Return (X, Y) of the center of cell containing provided text 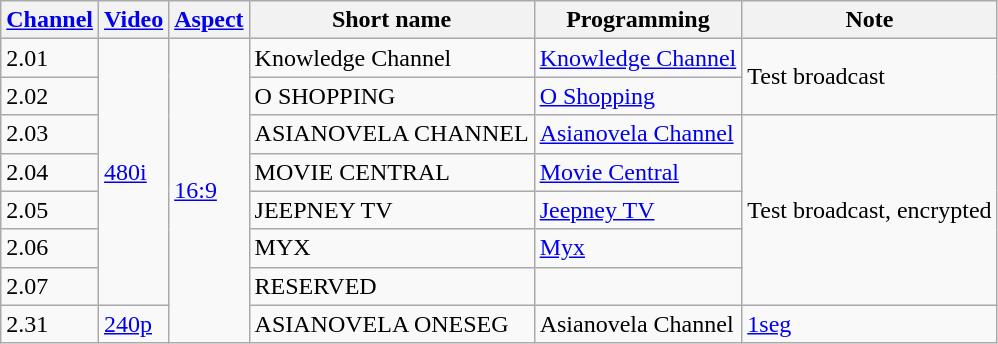
Programming (638, 20)
2.04 (50, 172)
ASIANOVELA ONESEG (392, 324)
Test broadcast (870, 77)
O Shopping (638, 96)
Test broadcast, encrypted (870, 210)
MYX (392, 248)
Note (870, 20)
2.05 (50, 210)
Movie Central (638, 172)
2.01 (50, 58)
Short name (392, 20)
MOVIE CENTRAL (392, 172)
Channel (50, 20)
2.31 (50, 324)
16:9 (209, 191)
Myx (638, 248)
Aspect (209, 20)
O SHOPPING (392, 96)
RESERVED (392, 286)
2.03 (50, 134)
2.07 (50, 286)
1seg (870, 324)
Jeepney TV (638, 210)
ASIANOVELA CHANNEL (392, 134)
JEEPNEY TV (392, 210)
480i (134, 172)
2.06 (50, 248)
240p (134, 324)
Video (134, 20)
2.02 (50, 96)
